Provide the [X, Y] coordinate of the cell's center where the given text is located.  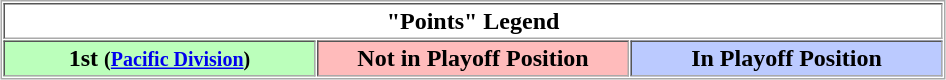
Not in Playoff Position [473, 58]
"Points" Legend [474, 21]
1st (Pacific Division) [160, 58]
In Playoff Position [786, 58]
